Locate the cell with the specified text and output its (X, Y) center coordinate. 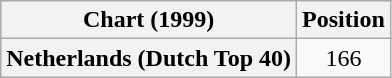
Netherlands (Dutch Top 40) (149, 58)
166 (344, 58)
Position (344, 20)
Chart (1999) (149, 20)
